For the text-containing cell, return its midpoint in (X, Y) coordinate format. 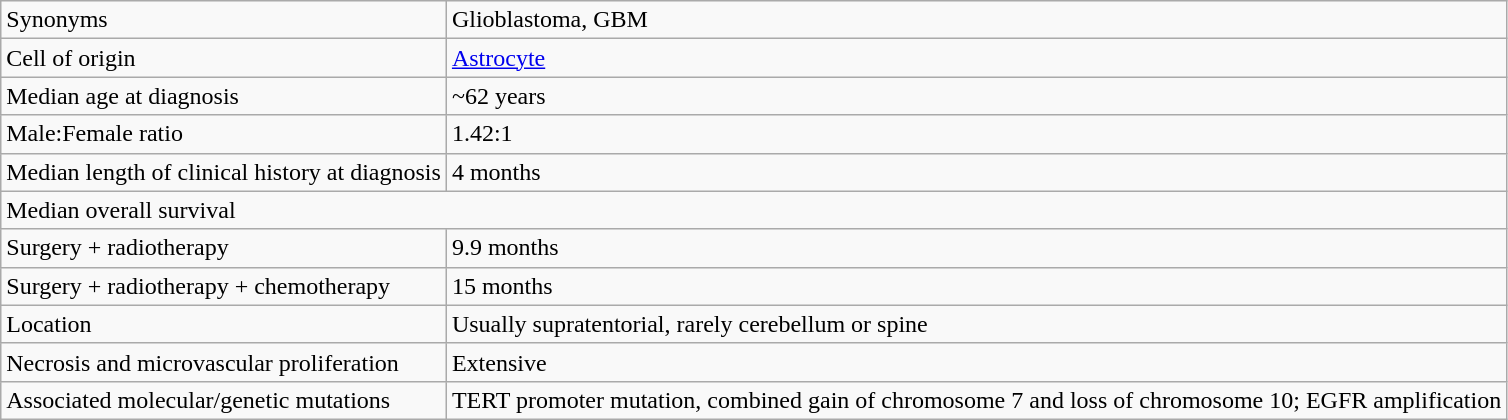
TERT promoter mutation, combined gain of chromosome 7 and loss of chromosome 10; EGFR amplification (976, 400)
Associated molecular/genetic mutations (224, 400)
Male:Female ratio (224, 134)
15 months (976, 286)
Median length of clinical history at diagnosis (224, 172)
Surgery + radiotherapy + chemotherapy (224, 286)
4 months (976, 172)
Location (224, 324)
Necrosis and microvascular proliferation (224, 362)
Usually supratentorial, rarely cerebellum or spine (976, 324)
Glioblastoma, GBM (976, 20)
Median overall survival (754, 210)
Surgery + radiotherapy (224, 248)
Astrocyte (976, 58)
9.9 months (976, 248)
~62 years (976, 96)
1.42:1 (976, 134)
Median age at diagnosis (224, 96)
Cell of origin (224, 58)
Extensive (976, 362)
Synonyms (224, 20)
